Detect which cell encompasses the target text, then output its [X, Y] center coordinate. 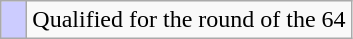
Qualified for the round of the 64 [189, 20]
